From the cell containing the given text, extract its center point as (X, Y) coordinate. 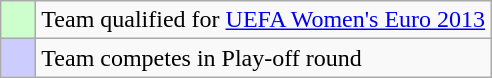
Team qualified for UEFA Women's Euro 2013 (264, 20)
Team competes in Play-off round (264, 58)
